From the cell containing the given text, extract its center point as (x, y) coordinate. 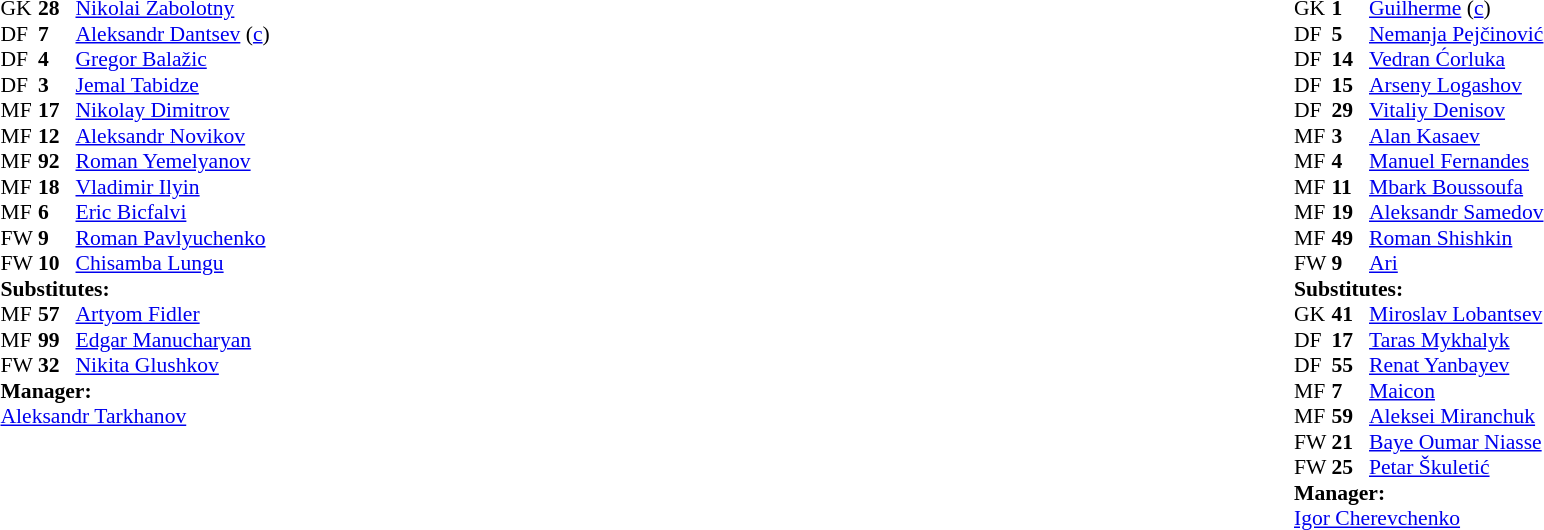
99 (57, 340)
Miroslav Lobantsev (1456, 315)
GK (1313, 315)
Jemal Tabidze (173, 85)
6 (57, 213)
10 (57, 263)
Arseny Logashov (1456, 85)
Roman Yemelyanov (173, 161)
Gregor Balažic (173, 59)
41 (1351, 315)
57 (57, 315)
Aleksandr Samedov (1456, 213)
Maicon (1456, 391)
Petar Škuletić (1456, 467)
Chisamba Lungu (173, 263)
Aleksandr Novikov (173, 136)
Aleksandr Dantsev (c) (173, 34)
Vitaliy Denisov (1456, 111)
12 (57, 136)
55 (1351, 365)
32 (57, 365)
Renat Yanbayev (1456, 365)
Nikita Glushkov (173, 365)
Edgar Manucharyan (173, 340)
Vedran Ćorluka (1456, 59)
Taras Mykhalyk (1456, 340)
49 (1351, 238)
29 (1351, 111)
Roman Pavlyuchenko (173, 238)
15 (1351, 85)
Vladimir Ilyin (173, 187)
14 (1351, 59)
Nemanja Pejčinović (1456, 34)
Manuel Fernandes (1456, 161)
92 (57, 161)
Aleksandr Tarkhanov (134, 417)
59 (1351, 417)
Ari (1456, 263)
Baye Oumar Niasse (1456, 442)
25 (1351, 467)
Eric Bicfalvi (173, 213)
Aleksei Miranchuk (1456, 417)
Nikolay Dimitrov (173, 111)
Artyom Fidler (173, 315)
19 (1351, 213)
Mbark Boussoufa (1456, 187)
18 (57, 187)
Roman Shishkin (1456, 238)
5 (1351, 34)
11 (1351, 187)
Alan Kasaev (1456, 136)
21 (1351, 442)
